Locate the cell with the specified text and output its (X, Y) center coordinate. 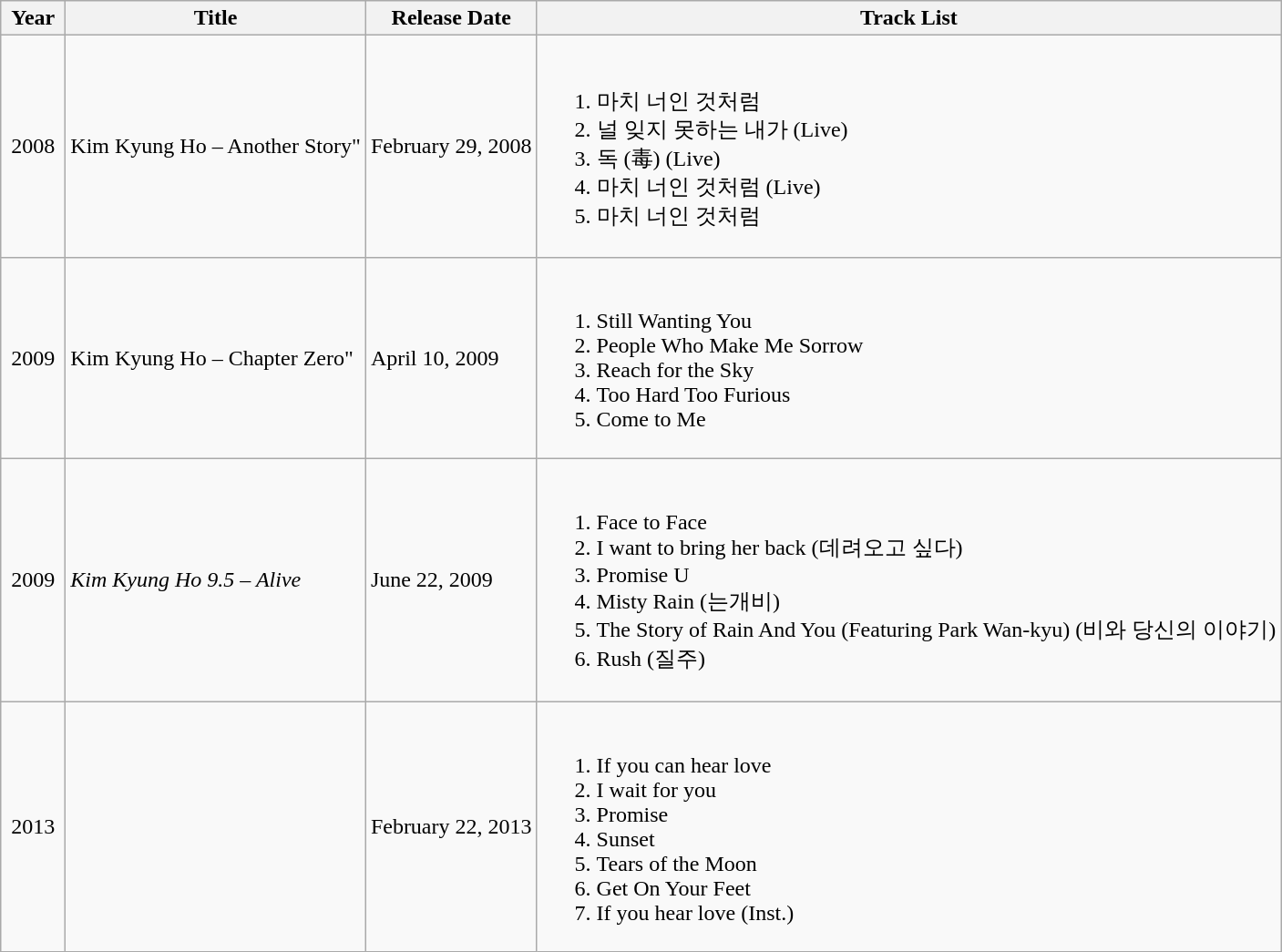
June 22, 2009 (451, 579)
Release Date (451, 18)
Kim Kyung Ho 9.5 – Alive (216, 579)
April 10, 2009 (451, 357)
Year (33, 18)
2008 (33, 147)
Title (216, 18)
If you can hear loveI wait for youPromiseSunsetTears of the MoonGet On Your FeetIf you hear love (Inst.) (909, 827)
February 29, 2008 (451, 147)
2013 (33, 827)
Kim Kyung Ho – Chapter Zero" (216, 357)
February 22, 2013 (451, 827)
Kim Kyung Ho – Another Story" (216, 147)
Face to FaceI want to bring her back (데려오고 싶다)Promise UMisty Rain (는개비)The Story of Rain And You (Featuring Park Wan-kyu) (비와 당신의 이야기)Rush (질주) (909, 579)
Still Wanting YouPeople Who Make Me SorrowReach for the SkyToo Hard Too FuriousCome to Me (909, 357)
마치 너인 것처럼널 잊지 못하는 내가 (Live)독 (毒) (Live)마치 너인 것처럼 (Live)마치 너인 것처럼 (909, 147)
Track List (909, 18)
